Detect which cell encompasses the target text, then output its [X, Y] center coordinate. 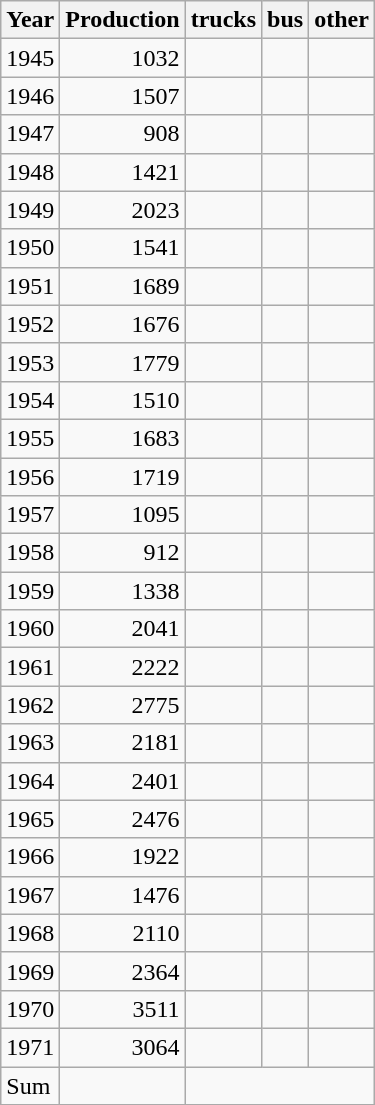
2775 [122, 705]
1541 [122, 248]
2110 [122, 933]
1683 [122, 438]
3511 [122, 1009]
1421 [122, 172]
1952 [30, 324]
1719 [122, 477]
1970 [30, 1009]
1949 [30, 210]
1963 [30, 743]
2222 [122, 667]
1957 [30, 515]
Sum [30, 1085]
1953 [30, 362]
1961 [30, 667]
1966 [30, 857]
1945 [30, 58]
1032 [122, 58]
1967 [30, 895]
1948 [30, 172]
1960 [30, 629]
2041 [122, 629]
1959 [30, 591]
3064 [122, 1047]
1964 [30, 781]
1510 [122, 400]
1962 [30, 705]
1969 [30, 971]
1971 [30, 1047]
2364 [122, 971]
1955 [30, 438]
1951 [30, 286]
1965 [30, 819]
other [342, 20]
trucks [223, 20]
2023 [122, 210]
1095 [122, 515]
1968 [30, 933]
1947 [30, 134]
1689 [122, 286]
1950 [30, 248]
912 [122, 553]
1779 [122, 362]
1922 [122, 857]
Production [122, 20]
2476 [122, 819]
1676 [122, 324]
2401 [122, 781]
Year [30, 20]
1946 [30, 96]
908 [122, 134]
1956 [30, 477]
1338 [122, 591]
1507 [122, 96]
bus [286, 20]
1954 [30, 400]
1958 [30, 553]
1476 [122, 895]
2181 [122, 743]
